For the text-containing cell, return its midpoint in [x, y] coordinate format. 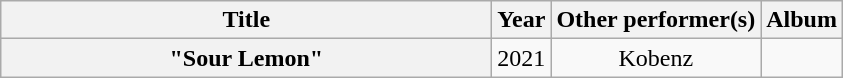
Kobenz [656, 58]
Album [802, 20]
2021 [522, 58]
Title [246, 20]
Other performer(s) [656, 20]
Year [522, 20]
"Sour Lemon" [246, 58]
